For the text-containing cell, return its midpoint in (X, Y) coordinate format. 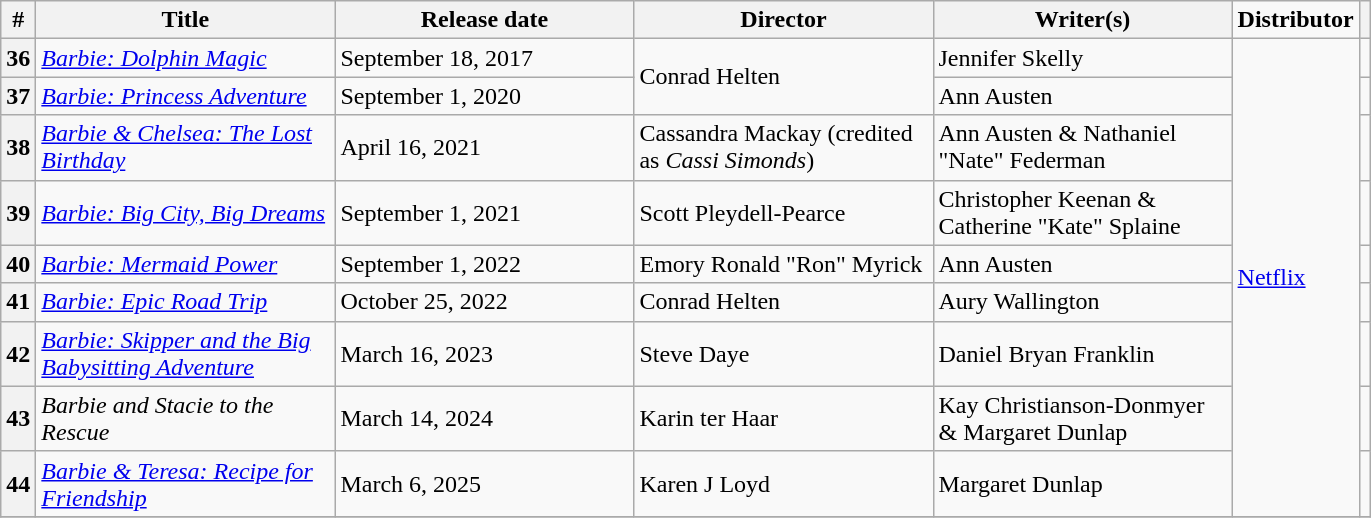
42 (18, 354)
October 25, 2022 (484, 302)
Barbie: Mermaid Power (186, 264)
September 1, 2022 (484, 264)
Barbie & Teresa: Recipe for Friendship (186, 484)
Release date (484, 20)
37 (18, 96)
Barbie: Big City, Big Dreams (186, 212)
Director (784, 20)
# (18, 20)
Barbie: Dolphin Magic (186, 58)
Writer(s) (1082, 20)
Barbie: Princess Adventure (186, 96)
44 (18, 484)
Ann Austen & Nathaniel "Nate" Federman (1082, 148)
Emory Ronald "Ron" Myrick (784, 264)
Karen J Loyd (784, 484)
Jennifer Skelly (1082, 58)
Karin ter Haar (784, 418)
September 1, 2020 (484, 96)
Barbie: Epic Road Trip (186, 302)
September 1, 2021 (484, 212)
March 16, 2023 (484, 354)
Aury Wallington (1082, 302)
41 (18, 302)
Christopher Keenan & Catherine "Kate" Splaine (1082, 212)
March 6, 2025 (484, 484)
September 18, 2017 (484, 58)
38 (18, 148)
43 (18, 418)
Netflix (1296, 278)
Kay Christianson-Donmyer & Margaret Dunlap (1082, 418)
Barbie: Skipper and the Big Babysitting Adventure (186, 354)
Steve Daye (784, 354)
Distributor (1296, 20)
Title (186, 20)
March 14, 2024 (484, 418)
Margaret Dunlap (1082, 484)
Daniel Bryan Franklin (1082, 354)
Cassandra Mackay (credited as Cassi Simonds) (784, 148)
Scott Pleydell-Pearce (784, 212)
36 (18, 58)
40 (18, 264)
Barbie and Stacie to the Rescue (186, 418)
April 16, 2021 (484, 148)
Barbie & Chelsea: The Lost Birthday (186, 148)
39 (18, 212)
